Search for the cell housing the specified text and yield its (x, y) center coordinate. 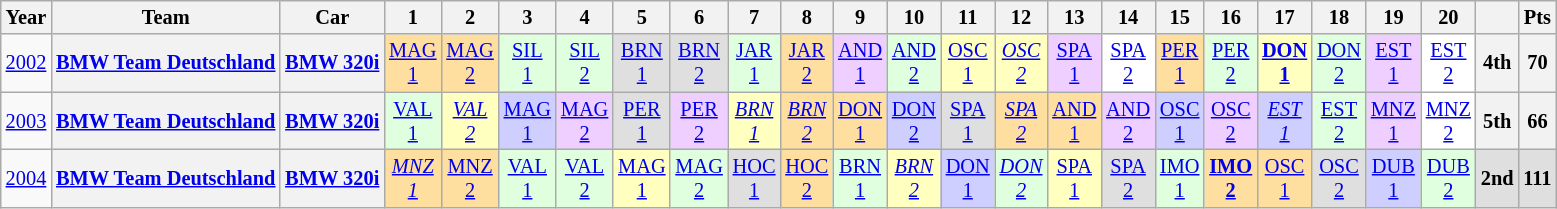
JAR1 (754, 63)
18 (1339, 17)
7 (754, 17)
66 (1537, 121)
Team (166, 17)
4 (584, 17)
11 (968, 17)
4th (1498, 63)
17 (1284, 17)
HOC1 (754, 178)
Year (26, 17)
5th (1498, 121)
2 (470, 17)
IMO2 (1230, 178)
19 (1394, 17)
5 (642, 17)
20 (1448, 17)
8 (806, 17)
SIL2 (584, 63)
6 (698, 17)
2nd (1498, 178)
10 (914, 17)
Pts (1537, 17)
HOC2 (806, 178)
2002 (26, 63)
9 (860, 17)
1 (412, 17)
IMO1 (1180, 178)
2004 (26, 178)
15 (1180, 17)
16 (1230, 17)
JAR2 (806, 63)
DUB2 (1448, 178)
111 (1537, 178)
70 (1537, 63)
3 (528, 17)
2003 (26, 121)
SIL1 (528, 63)
14 (1128, 17)
13 (1074, 17)
12 (1022, 17)
DUB1 (1394, 178)
Car (332, 17)
